Search for the cell housing the specified text and yield its [x, y] center coordinate. 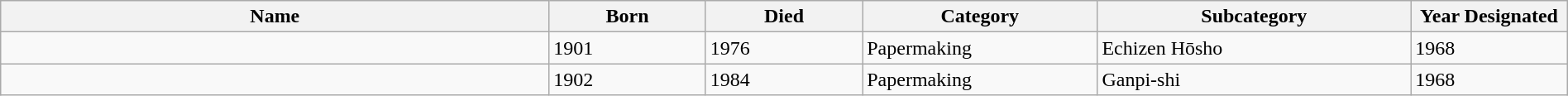
Died [784, 17]
1901 [627, 48]
1902 [627, 79]
Subcategory [1254, 17]
Born [627, 17]
Echizen Hōsho [1254, 48]
1976 [784, 48]
Name [275, 17]
Ganpi-shi [1254, 79]
Year Designated [1489, 17]
1984 [784, 79]
Category [980, 17]
